For the text-containing cell, return its midpoint in (X, Y) coordinate format. 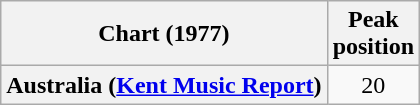
20 (373, 85)
Peakposition (373, 34)
Australia (Kent Music Report) (164, 85)
Chart (1977) (164, 34)
